Search for the cell housing the specified text and yield its (X, Y) center coordinate. 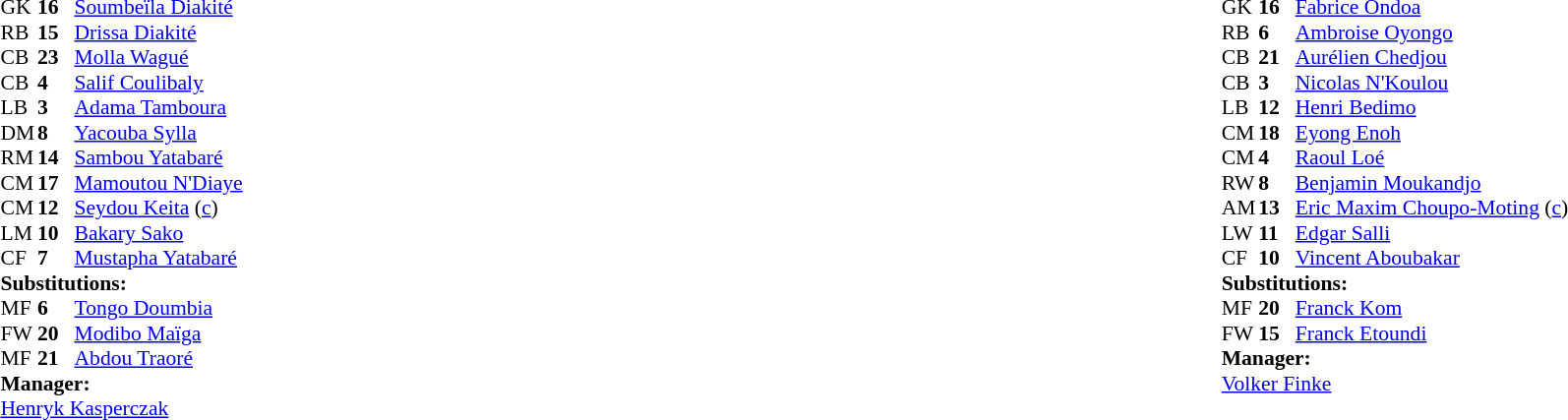
Bakary Sako (159, 233)
LM (19, 233)
Tongo Doumbia (159, 308)
Substitutions: (121, 283)
Yacouba Sylla (159, 133)
7 (56, 259)
RM (19, 158)
Adama Tamboura (159, 107)
18 (1277, 133)
LW (1240, 233)
Drissa Diakité (159, 32)
AM (1240, 208)
Sambou Yatabaré (159, 158)
Molla Wagué (159, 58)
Manager: (121, 384)
RW (1240, 183)
Modibo Maïga (159, 333)
Salif Coulibaly (159, 83)
11 (1277, 233)
13 (1277, 208)
17 (56, 183)
Mamoutou N'Diaye (159, 183)
DM (19, 133)
Seydou Keita (c) (159, 208)
14 (56, 158)
23 (56, 58)
Mustapha Yatabaré (159, 259)
Abdou Traoré (159, 359)
